Search for the cell housing the specified text and yield its (X, Y) center coordinate. 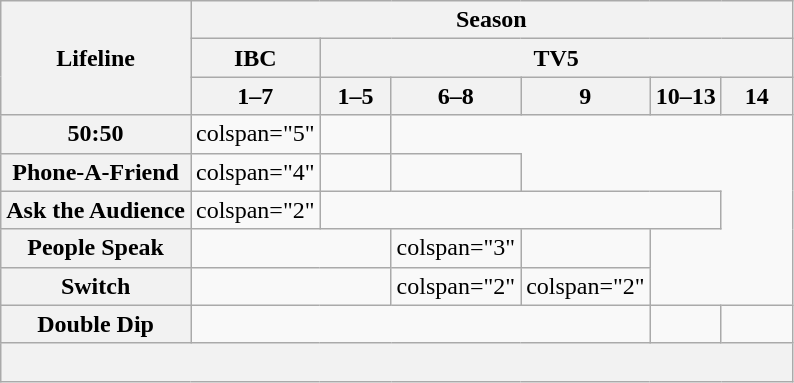
9 (586, 96)
colspan="4" (255, 172)
1–5 (356, 96)
Double Dip (96, 324)
Ask the Audience (96, 210)
Lifeline (96, 58)
People Speak (96, 248)
colspan="5" (255, 134)
Season (491, 20)
Switch (96, 286)
IBC (255, 58)
1–7 (255, 96)
Phone-A-Friend (96, 172)
TV5 (556, 58)
6–8 (456, 96)
colspan="3" (456, 248)
10–13 (686, 96)
14 (756, 96)
50:50 (96, 134)
